Identify which cell holds the provided text, then report its [x, y] central coordinate. 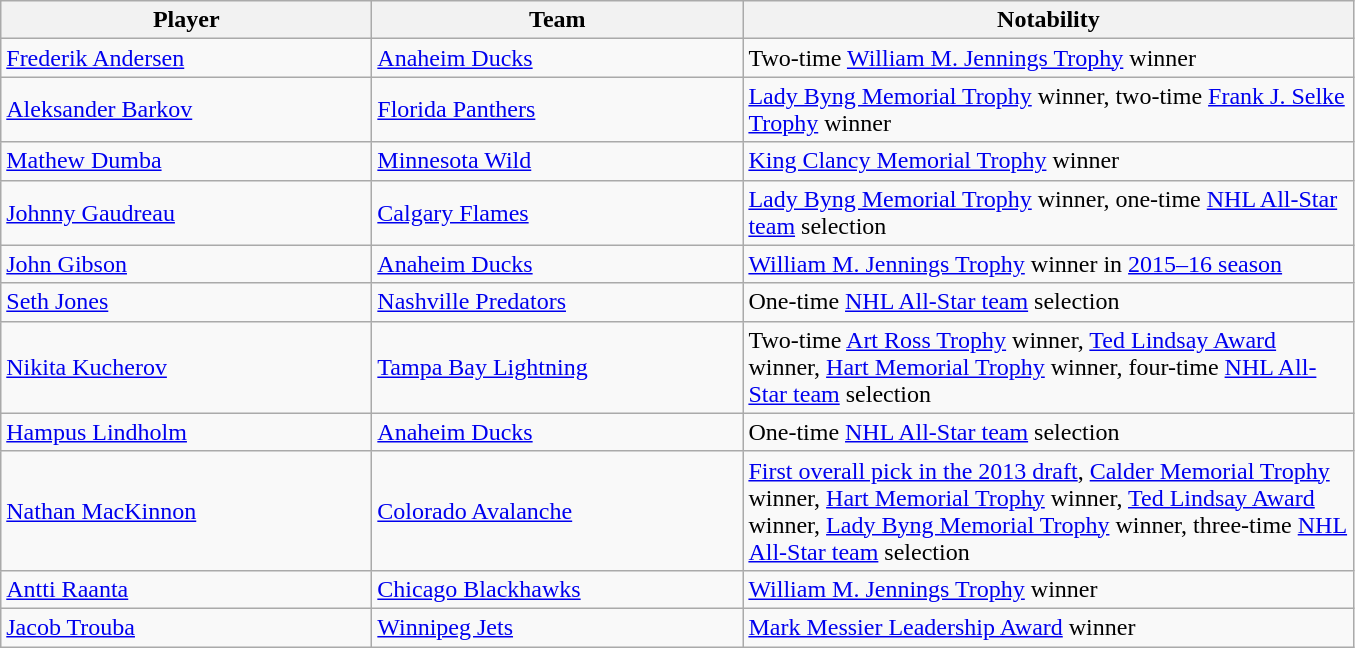
Florida Panthers [558, 110]
Aleksander Barkov [186, 110]
Lady Byng Memorial Trophy winner, two-time Frank J. Selke Trophy winner [1048, 110]
Colorado Avalanche [558, 510]
Nathan MacKinnon [186, 510]
Nikita Kucherov [186, 367]
Antti Raanta [186, 589]
Winnipeg Jets [558, 627]
Mathew Dumba [186, 161]
Player [186, 20]
Chicago Blackhawks [558, 589]
John Gibson [186, 264]
Seth Jones [186, 302]
Lady Byng Memorial Trophy winner, one-time NHL All-Star team selection [1048, 212]
King Clancy Memorial Trophy winner [1048, 161]
Tampa Bay Lightning [558, 367]
Nashville Predators [558, 302]
Team [558, 20]
Calgary Flames [558, 212]
William M. Jennings Trophy winner in 2015–16 season [1048, 264]
Hampus Lindholm [186, 432]
Two-time William M. Jennings Trophy winner [1048, 58]
Frederik Andersen [186, 58]
Jacob Trouba [186, 627]
Notability [1048, 20]
William M. Jennings Trophy winner [1048, 589]
Johnny Gaudreau [186, 212]
Two-time Art Ross Trophy winner, Ted Lindsay Award winner, Hart Memorial Trophy winner, four-time NHL All-Star team selection [1048, 367]
Minnesota Wild [558, 161]
Mark Messier Leadership Award winner [1048, 627]
